Detect which cell encompasses the target text, then output its (X, Y) center coordinate. 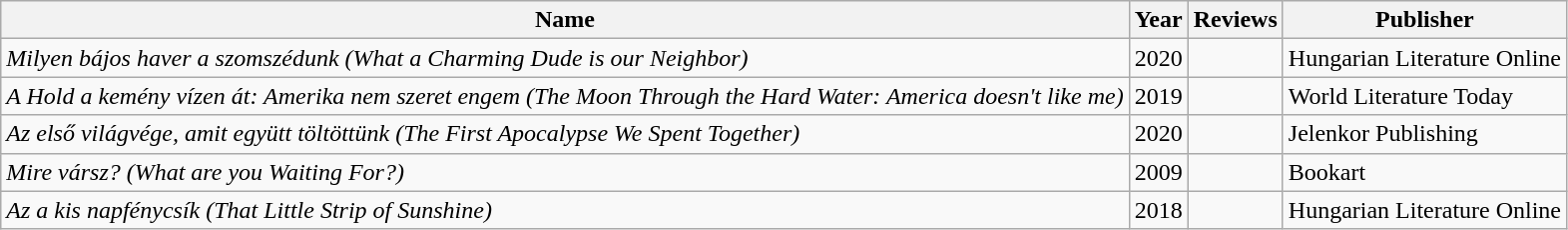
2009 (1158, 172)
Milyen bájos haver a szomszédunk (What a Charming Dude is our Neighbor) (565, 58)
A Hold a kemény vízen át: Amerika nem szeret engem (The Moon Through the Hard Water: America doesn't like me) (565, 96)
Mire vársz? (What are you Waiting For?) (565, 172)
Year (1158, 20)
Publisher (1424, 20)
Bookart (1424, 172)
Az a kis napfénycsík (That Little Strip of Sunshine) (565, 210)
Reviews (1236, 20)
World Literature Today (1424, 96)
Name (565, 20)
Jelenkor Publishing (1424, 134)
2019 (1158, 96)
Az első világvége, amit együtt töltöttünk (The First Apocalypse We Spent Together) (565, 134)
2018 (1158, 210)
